Detect which cell encompasses the target text, then output its [X, Y] center coordinate. 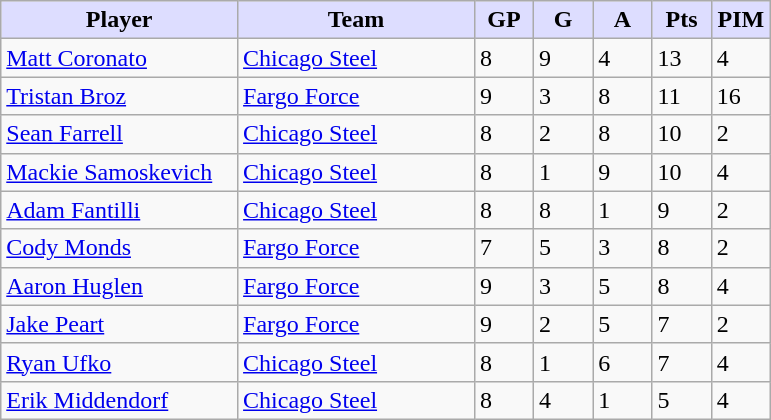
Adam Fantilli [120, 210]
PIM [740, 20]
Pts [682, 20]
Aaron Huglen [120, 286]
Jake Peart [120, 324]
Mackie Samoskevich [120, 172]
Tristan Broz [120, 96]
6 [622, 362]
Matt Coronato [120, 58]
Team [356, 20]
G [564, 20]
Ryan Ufko [120, 362]
GP [504, 20]
11 [682, 96]
Cody Monds [120, 248]
Player [120, 20]
Sean Farrell [120, 134]
16 [740, 96]
Erik Middendorf [120, 400]
13 [682, 58]
A [622, 20]
